Provide the (X, Y) coordinate of the cell's center where the given text is located.  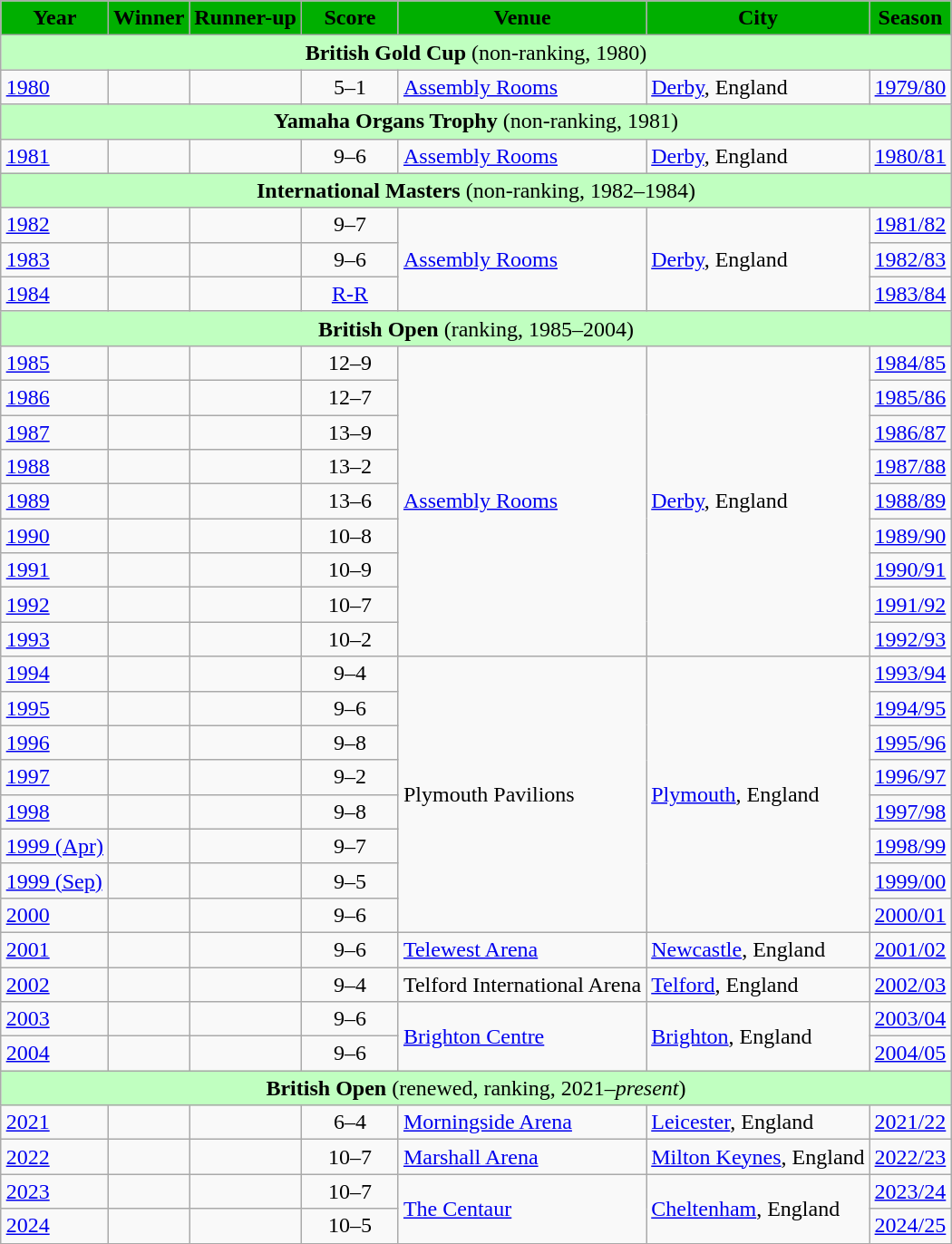
Brighton Centre (522, 1036)
13–6 (350, 501)
1992 (54, 605)
12–9 (350, 363)
2023/24 (910, 1191)
Leicester, England (758, 1123)
1991/92 (910, 605)
1980 (54, 87)
1984/85 (910, 363)
1986 (54, 397)
1984 (54, 294)
1999/00 (910, 880)
2004 (54, 1054)
1988 (54, 467)
1987 (54, 432)
1994/95 (910, 708)
1993/94 (910, 674)
1990 (54, 536)
1993 (54, 639)
Year (54, 18)
10–5 (350, 1226)
2000/01 (910, 915)
Newcastle, England (758, 949)
1981 (54, 156)
Plymouth, England (758, 794)
2022/23 (910, 1157)
1997 (54, 777)
1985/86 (910, 397)
Milton Keynes, England (758, 1157)
1987/88 (910, 467)
2004/05 (910, 1054)
Venue (522, 18)
1982/83 (910, 259)
1980/81 (910, 156)
Plymouth Pavilions (522, 794)
2002/03 (910, 984)
Marshall Arena (522, 1157)
10–8 (350, 536)
Telford International Arena (522, 984)
1998 (54, 812)
1989 (54, 501)
1996/97 (910, 777)
1996 (54, 743)
Morningside Arena (522, 1123)
2021/22 (910, 1123)
Score (350, 18)
9–2 (350, 777)
12–7 (350, 397)
1999 (Sep) (54, 880)
2001/02 (910, 949)
2022 (54, 1157)
British Open (ranking, 1985–2004) (476, 328)
Brighton, England (758, 1036)
Telewest Arena (522, 949)
Winner (149, 18)
9–5 (350, 880)
1981/82 (910, 225)
2002 (54, 984)
British Open (renewed, ranking, 2021–present) (476, 1088)
1995/96 (910, 743)
5–1 (350, 87)
1988/89 (910, 501)
1999 (Apr) (54, 846)
1983/84 (910, 294)
1995 (54, 708)
13–9 (350, 432)
Season (910, 18)
Yamaha Organs Trophy (non-ranking, 1981) (476, 121)
1991 (54, 570)
1983 (54, 259)
2001 (54, 949)
International Masters (non-ranking, 1982–1984) (476, 190)
Telford, England (758, 984)
6–4 (350, 1123)
The Centaur (522, 1209)
1992/93 (910, 639)
British Gold Cup (non-ranking, 1980) (476, 53)
1985 (54, 363)
1979/80 (910, 87)
2023 (54, 1191)
10–2 (350, 639)
R-R (350, 294)
1986/87 (910, 432)
2000 (54, 915)
2024/25 (910, 1226)
2003 (54, 1019)
10–9 (350, 570)
1989/90 (910, 536)
1994 (54, 674)
13–2 (350, 467)
2003/04 (910, 1019)
1990/91 (910, 570)
1998/99 (910, 846)
1997/98 (910, 812)
Cheltenham, England (758, 1209)
2021 (54, 1123)
City (758, 18)
1982 (54, 225)
Runner-up (246, 18)
2024 (54, 1226)
